For the text-containing cell, return its midpoint in [x, y] coordinate format. 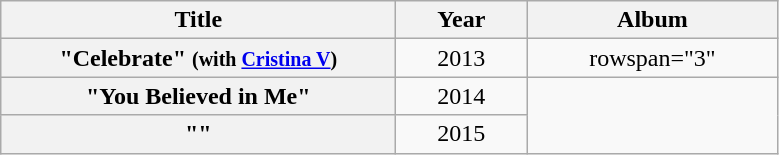
Album [652, 20]
Title [198, 20]
2013 [462, 58]
2015 [462, 134]
2014 [462, 96]
Year [462, 20]
"" [198, 134]
"Celebrate" (with Cristina V) [198, 58]
"You Believed in Me" [198, 96]
rowspan="3" [652, 58]
